Identify which cell holds the provided text, then report its (x, y) central coordinate. 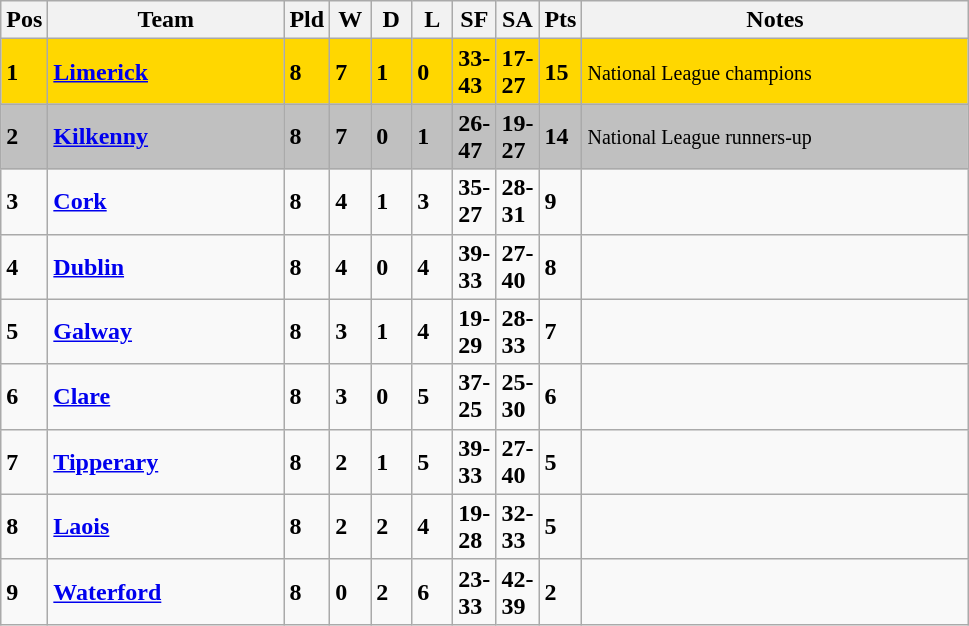
Dublin (166, 266)
SA (518, 20)
National League champions (775, 72)
Tipperary (166, 462)
32-33 (518, 526)
17-27 (518, 72)
SF (474, 20)
Notes (775, 20)
33-43 (474, 72)
Kilkenny (166, 136)
15 (560, 72)
Clare (166, 396)
19-27 (518, 136)
Cork (166, 202)
D (392, 20)
26-47 (474, 136)
35-27 (474, 202)
Galway (166, 332)
42-39 (518, 592)
National League runners-up (775, 136)
Waterford (166, 592)
Team (166, 20)
Limerick (166, 72)
28-31 (518, 202)
25-30 (518, 396)
23-33 (474, 592)
L (432, 20)
Pos (24, 20)
W (350, 20)
Pld (307, 20)
28-33 (518, 332)
19-29 (474, 332)
Pts (560, 20)
37-25 (474, 396)
Laois (166, 526)
14 (560, 136)
19-28 (474, 526)
